Locate the cell with the specified text and output its (x, y) center coordinate. 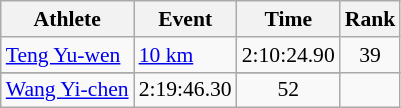
Teng Yu-wen (68, 55)
Rank (370, 19)
2:19:46.30 (186, 90)
Wang Yi-chen (68, 90)
2:10:24.90 (288, 55)
Event (186, 19)
52 (288, 90)
39 (370, 55)
Athlete (68, 19)
Time (288, 19)
10 km (186, 55)
